Identify which cell holds the provided text, then report its [X, Y] central coordinate. 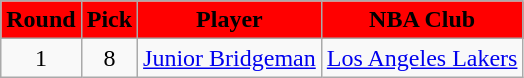
8 [109, 58]
1 [41, 58]
Player [230, 20]
Junior Bridgeman [230, 58]
Pick [109, 20]
Round [41, 20]
Los Angeles Lakers [422, 58]
NBA Club [422, 20]
